Capture the cell that displays the provided text and extract its [X, Y] central coordinate. 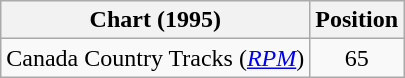
Chart (1995) [156, 20]
Position [357, 20]
Canada Country Tracks (RPM) [156, 58]
65 [357, 58]
